Locate the cell with the specified text and output its [x, y] center coordinate. 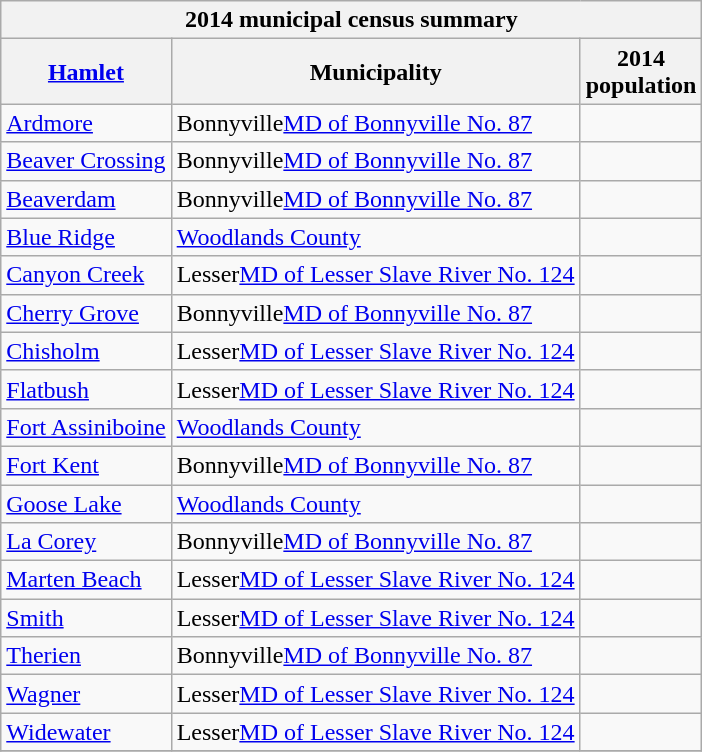
Ardmore [86, 123]
Canyon Creek [86, 275]
Cherry Grove [86, 313]
Flatbush [86, 389]
Beaverdam [86, 199]
Fort Assiniboine [86, 427]
Goose Lake [86, 503]
Widewater [86, 732]
La Corey [86, 542]
Fort Kent [86, 465]
Municipality [376, 72]
Blue Ridge [86, 237]
Smith [86, 618]
Wagner [86, 694]
Beaver Crossing [86, 161]
Hamlet [86, 72]
2014 municipal census summary [352, 20]
2014population [641, 72]
Marten Beach [86, 580]
Chisholm [86, 351]
Therien [86, 656]
